Pinpoint the cell where the given text exists, returning its (x, y) midpoint coordinate. 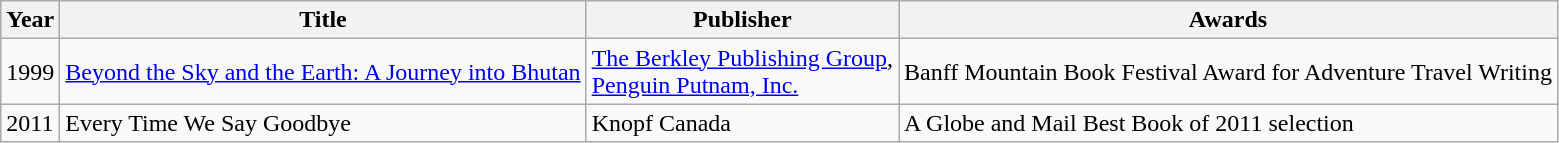
Knopf Canada (742, 123)
Beyond the Sky and the Earth: A Journey into Bhutan (323, 72)
Publisher (742, 20)
2011 (30, 123)
Banff Mountain Book Festival Award for Adventure Travel Writing (1228, 72)
Every Time We Say Goodbye (323, 123)
A Globe and Mail Best Book of 2011 selection (1228, 123)
Title (323, 20)
Awards (1228, 20)
The Berkley Publishing Group,Penguin Putnam, Inc. (742, 72)
1999 (30, 72)
Year (30, 20)
